Determine the (X, Y) coordinate at the center of the cell enclosing the given text.  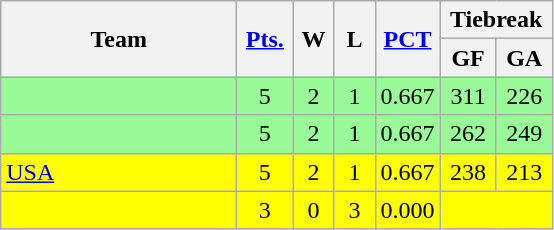
311 (468, 96)
Pts. (265, 39)
W (314, 39)
Team (119, 39)
USA (119, 172)
0.000 (408, 210)
L (354, 39)
GA (524, 58)
GF (468, 58)
238 (468, 172)
213 (524, 172)
249 (524, 134)
262 (468, 134)
Tiebreak (496, 20)
PCT (408, 39)
0 (314, 210)
226 (524, 96)
